Extract the [x, y] coordinate from the center of the cell holding the provided text.  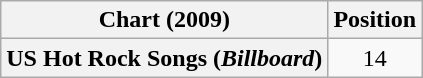
14 [375, 58]
Position [375, 20]
US Hot Rock Songs (Billboard) [164, 58]
Chart (2009) [164, 20]
